Return [X, Y] of the center of cell containing provided text 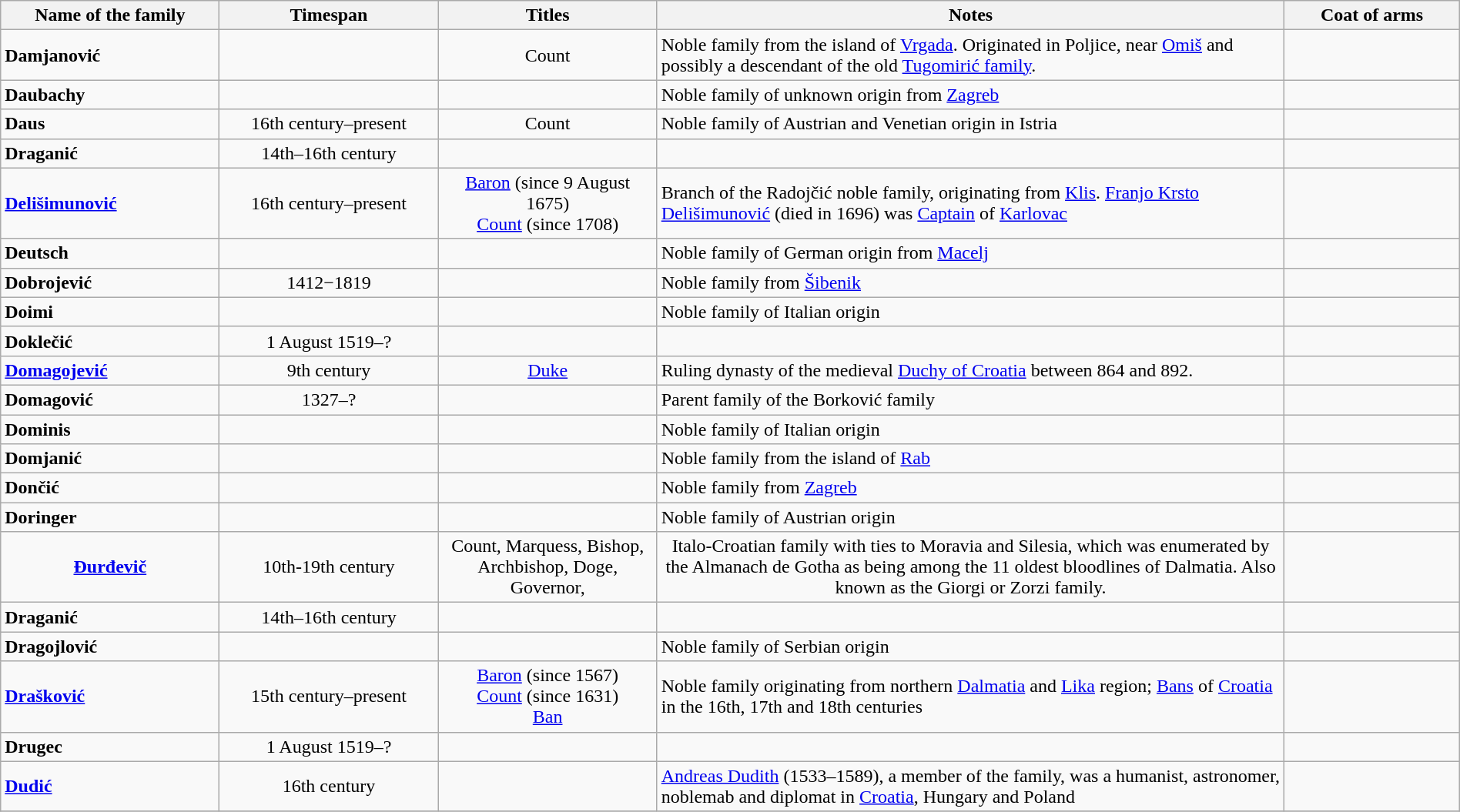
Noble family from Zagreb [970, 488]
Coat of arms [1372, 15]
Noble family from the island of Rab [970, 459]
Andreas Dudith (1533–1589), a member of the family, was a humanist, astronomer, noblemab and diplomat in Croatia, Hungary and Poland [970, 787]
Baron (since 9 August 1675)Count (since 1708) [547, 203]
Doringer [110, 517]
10th-19th century [329, 567]
Noble family from Šibenik [970, 282]
Ruling dynasty of the medieval Duchy of Croatia between 864 and 892. [970, 370]
Drugec [110, 747]
Noble family originating from northern Dalmatia and Lika region; Bans of Croatia in the 16th, 17th and 18th centuries [970, 697]
Drašković [110, 697]
15th century–present [329, 697]
Name of the family [110, 15]
Delišimunović [110, 203]
Noble family from the island of Vrgada. Originated in Poljice, near Omiš and possibly a descendant of the old Tugomirić family. [970, 55]
Count, Marquess, Bishop, Archbishop, Doge, Governor, [547, 567]
Timespan [329, 15]
Noble family of Austrian origin [970, 517]
Baron (since 1567)Count (since 1631)Ban [547, 697]
Dragojlović [110, 647]
Domjanić [110, 459]
Noble family of Serbian origin [970, 647]
Notes [970, 15]
Noble family of German origin from Macelj [970, 253]
9th century [329, 370]
Damjanović [110, 55]
Dominis [110, 429]
1327–? [329, 399]
Parent family of the Borković family [970, 399]
Domagović [110, 399]
Dobrojević [110, 282]
1412−1819 [329, 282]
Noble family of Austrian and Venetian origin in Istria [970, 124]
Daubachy [110, 95]
Deutsch [110, 253]
Daus [110, 124]
Đurđevič [110, 567]
Duke [547, 370]
Dudić [110, 787]
Doklečić [110, 341]
Doimi [110, 312]
Titles [547, 15]
Domagojević [110, 370]
Noble family of unknown origin from Zagreb [970, 95]
16th century [329, 787]
Branch of the Radojčić noble family, originating from Klis. Franjo Krsto Delišimunović (died in 1696) was Captain of Karlovac [970, 203]
Dončić [110, 488]
